Capture the cell that displays the provided text and extract its [x, y] central coordinate. 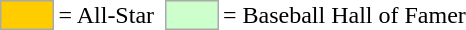
= All-Star [106, 15]
